Detect which cell encompasses the target text, then output its [x, y] center coordinate. 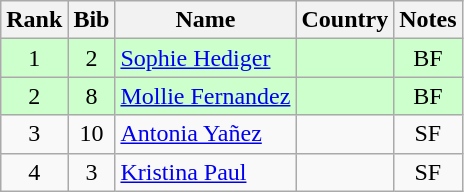
Antonia Yañez [206, 134]
8 [92, 96]
Notes [428, 20]
Sophie Hediger [206, 58]
Mollie Fernandez [206, 96]
Rank [34, 20]
10 [92, 134]
1 [34, 58]
Kristina Paul [206, 172]
4 [34, 172]
Bib [92, 20]
Country [345, 20]
Name [206, 20]
